Detect which cell encompasses the target text, then output its [x, y] center coordinate. 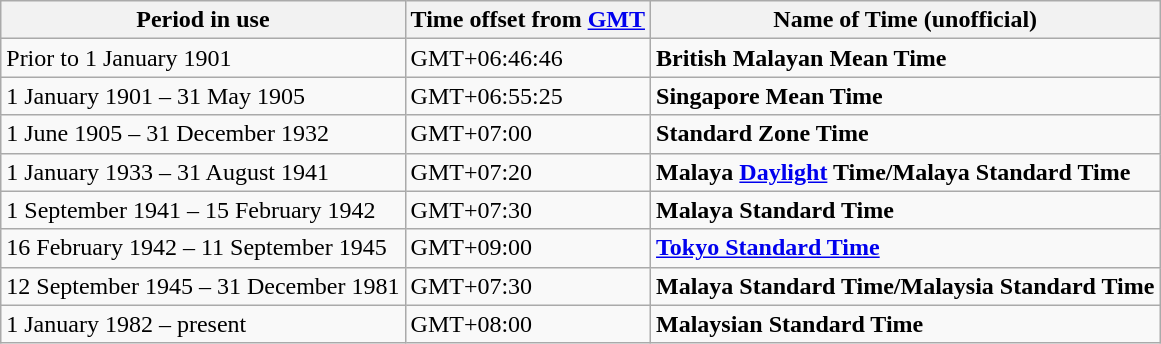
Malaya Daylight Time/Malaya Standard Time [906, 172]
1 September 1941 – 15 February 1942 [203, 210]
Name of Time (unofficial) [906, 20]
British Malayan Mean Time [906, 58]
Malaya Standard Time/Malaysia Standard Time [906, 286]
1 June 1905 – 31 December 1932 [203, 134]
Period in use [203, 20]
Prior to 1 January 1901 [203, 58]
GMT+07:20 [528, 172]
GMT+07:00 [528, 134]
GMT+08:00 [528, 324]
16 February 1942 – 11 September 1945 [203, 248]
Tokyo Standard Time [906, 248]
1 January 1982 – present [203, 324]
GMT+06:55:25 [528, 96]
Time offset from GMT [528, 20]
GMT+09:00 [528, 248]
12 September 1945 – 31 December 1981 [203, 286]
Malaya Standard Time [906, 210]
1 January 1901 – 31 May 1905 [203, 96]
GMT+06:46:46 [528, 58]
1 January 1933 – 31 August 1941 [203, 172]
Singapore Mean Time [906, 96]
Malaysian Standard Time [906, 324]
Standard Zone Time [906, 134]
